Determine the (X, Y) coordinate at the center of the cell enclosing the given text.  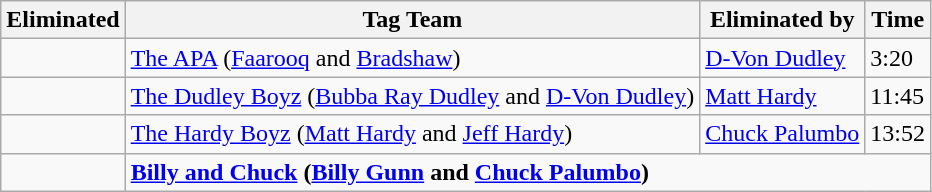
D-Von Dudley (782, 58)
11:45 (898, 96)
Chuck Palumbo (782, 134)
The Hardy Boyz (Matt Hardy and Jeff Hardy) (412, 134)
13:52 (898, 134)
Eliminated (63, 20)
Billy and Chuck (Billy Gunn and Chuck Palumbo) (528, 172)
3:20 (898, 58)
Time (898, 20)
Tag Team (412, 20)
Eliminated by (782, 20)
Matt Hardy (782, 96)
The Dudley Boyz (Bubba Ray Dudley and D-Von Dudley) (412, 96)
The APA (Faarooq and Bradshaw) (412, 58)
